Return (x, y) of the center of cell containing provided text 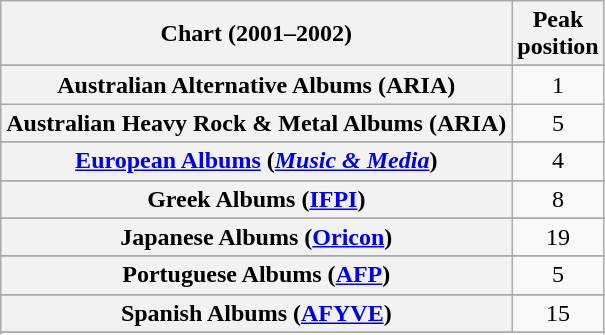
European Albums (Music & Media) (256, 161)
Spanish Albums (AFYVE) (256, 313)
Australian Heavy Rock & Metal Albums (ARIA) (256, 123)
Portuguese Albums (AFP) (256, 275)
19 (558, 237)
8 (558, 199)
Greek Albums (IFPI) (256, 199)
Chart (2001–2002) (256, 34)
Japanese Albums (Oricon) (256, 237)
1 (558, 85)
4 (558, 161)
Australian Alternative Albums (ARIA) (256, 85)
Peakposition (558, 34)
15 (558, 313)
